Return the [x, y] coordinate for the center point of the cell that contains the specified text.  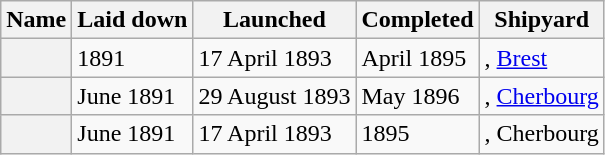
May 1896 [418, 96]
Name [36, 20]
1891 [132, 58]
Completed [418, 20]
Launched [274, 20]
Shipyard [542, 20]
April 1895 [418, 58]
Laid down [132, 20]
, Brest [542, 58]
1895 [418, 134]
29 August 1893 [274, 96]
